Return [X, Y] of the center of cell containing provided text 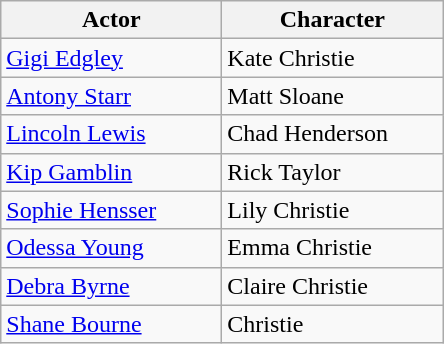
Gigi Edgley [112, 58]
Odessa Young [112, 248]
Kate Christie [332, 58]
Shane Bourne [112, 324]
Actor [112, 20]
Antony Starr [112, 96]
Sophie Hensser [112, 210]
Lily Christie [332, 210]
Kip Gamblin [112, 172]
Claire Christie [332, 286]
Christie [332, 324]
Matt Sloane [332, 96]
Debra Byrne [112, 286]
Chad Henderson [332, 134]
Emma Christie [332, 248]
Character [332, 20]
Lincoln Lewis [112, 134]
Rick Taylor [332, 172]
